Output the [X, Y] coordinate of the center of the cell containing the given text.  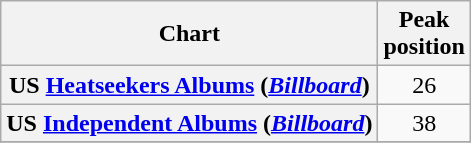
Chart [190, 34]
US Heatseekers Albums (Billboard) [190, 85]
Peakposition [424, 34]
38 [424, 123]
US Independent Albums (Billboard) [190, 123]
26 [424, 85]
